Detect which cell encompasses the target text, then output its [x, y] center coordinate. 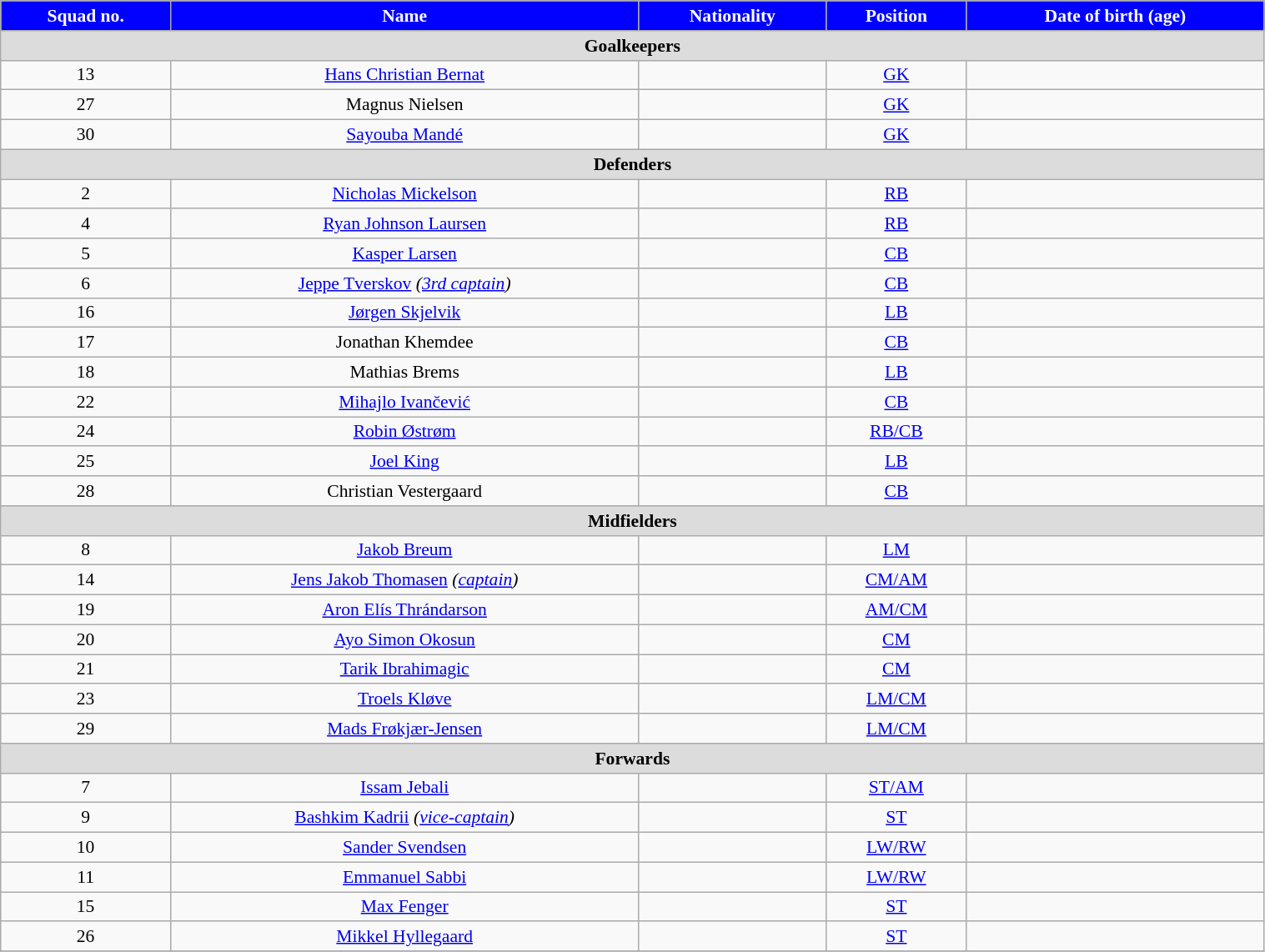
Jens Jakob Thomasen (captain) [404, 580]
Aron Elís Thrándarson [404, 610]
Date of birth (age) [1116, 16]
Goalkeepers [632, 46]
Mathias Brems [404, 373]
RB/CB [896, 432]
11 [86, 877]
24 [86, 432]
Sayouba Mandé [404, 135]
22 [86, 402]
7 [86, 788]
9 [86, 818]
Nicholas Mickelson [404, 194]
AM/CM [896, 610]
Robin Østrøm [404, 432]
Christian Vestergaard [404, 491]
18 [86, 373]
23 [86, 699]
Jeppe Tverskov (3rd captain) [404, 283]
CM/AM [896, 580]
Mads Frøkjær-Jensen [404, 729]
4 [86, 224]
Magnus Nielsen [404, 105]
Mihajlo Ivančević [404, 402]
2 [86, 194]
29 [86, 729]
Ayo Simon Okosun [404, 639]
21 [86, 669]
15 [86, 907]
28 [86, 491]
Hans Christian Bernat [404, 75]
Troels Kløve [404, 699]
Mikkel Hyllegaard [404, 937]
Defenders [632, 164]
14 [86, 580]
19 [86, 610]
Issam Jebali [404, 788]
Name [404, 16]
Sander Svendsen [404, 848]
Jonathan Khemdee [404, 343]
Forwards [632, 759]
30 [86, 135]
LM [896, 550]
Position [896, 16]
25 [86, 462]
5 [86, 253]
Kasper Larsen [404, 253]
13 [86, 75]
Bashkim Kadrii (vice-captain) [404, 818]
Midfielders [632, 521]
Max Fenger [404, 907]
16 [86, 313]
27 [86, 105]
Ryan Johnson Laursen [404, 224]
Emmanuel Sabbi [404, 877]
ST/AM [896, 788]
Jakob Breum [404, 550]
Jørgen Skjelvik [404, 313]
10 [86, 848]
Nationality [732, 16]
17 [86, 343]
26 [86, 937]
Squad no. [86, 16]
8 [86, 550]
Tarik Ibrahimagic [404, 669]
Joel King [404, 462]
20 [86, 639]
6 [86, 283]
